From the cell containing the given text, extract its center point as [X, Y] coordinate. 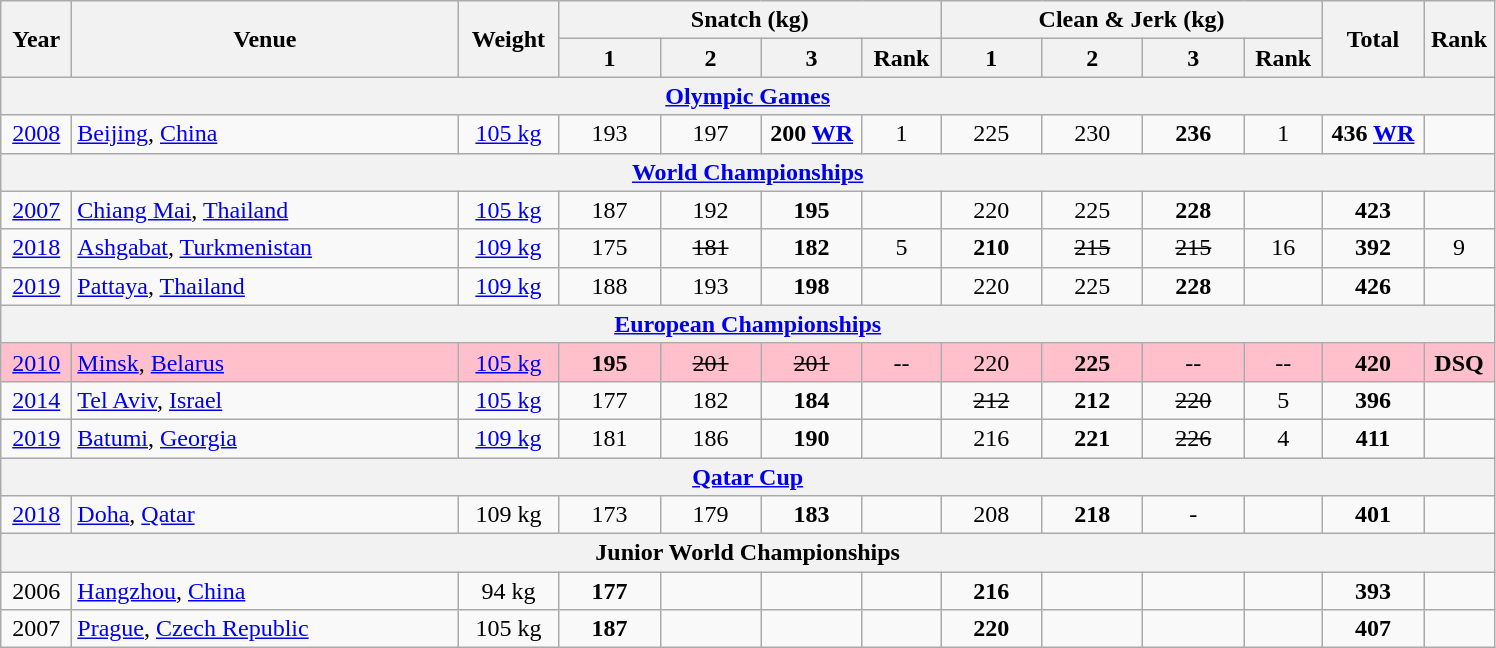
Venue [265, 39]
2010 [36, 362]
Year [36, 39]
Batumi, Georgia [265, 438]
230 [1092, 134]
190 [812, 438]
2008 [36, 134]
411 [1372, 438]
175 [610, 248]
392 [1372, 248]
4 [1284, 438]
198 [812, 286]
World Championships [748, 172]
Pattaya, Thailand [265, 286]
Snatch (kg) [750, 20]
Doha, Qatar [265, 515]
Ashgabat, Turkmenistan [265, 248]
Prague, Czech Republic [265, 629]
436 WR [1372, 134]
- [1194, 515]
Minsk, Belarus [265, 362]
401 [1372, 515]
Hangzhou, China [265, 591]
European Championships [748, 324]
Olympic Games [748, 96]
218 [1092, 515]
396 [1372, 400]
Clean & Jerk (kg) [1132, 20]
186 [710, 438]
DSQ [1460, 362]
2006 [36, 591]
Weight [508, 39]
236 [1194, 134]
192 [710, 210]
188 [610, 286]
221 [1092, 438]
16 [1284, 248]
426 [1372, 286]
197 [710, 134]
Chiang Mai, Thailand [265, 210]
393 [1372, 591]
9 [1460, 248]
Qatar Cup [748, 477]
94 kg [508, 591]
Tel Aviv, Israel [265, 400]
Total [1372, 39]
173 [610, 515]
2014 [36, 400]
179 [710, 515]
226 [1194, 438]
423 [1372, 210]
420 [1372, 362]
208 [992, 515]
Beijing, China [265, 134]
Junior World Championships [748, 553]
200 WR [812, 134]
184 [812, 400]
210 [992, 248]
183 [812, 515]
407 [1372, 629]
